Capture the cell that displays the provided text and extract its [x, y] central coordinate. 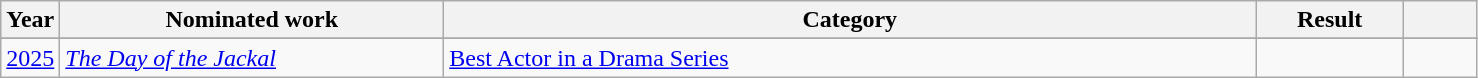
Nominated work [252, 20]
Category [850, 20]
Result [1330, 20]
The Day of the Jackal [252, 58]
Best Actor in a Drama Series [850, 58]
2025 [30, 58]
Year [30, 20]
